Find where the given text appears and provide that cell's center as [x, y] coordinate. 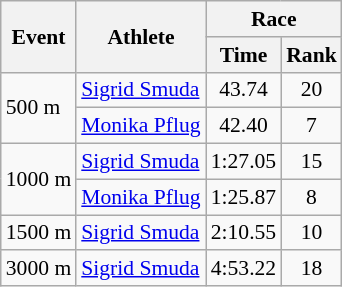
1:25.87 [244, 197]
Race [274, 19]
3000 m [38, 269]
18 [312, 269]
20 [312, 90]
500 m [38, 108]
10 [312, 233]
43.74 [244, 90]
Athlete [140, 36]
42.40 [244, 126]
1500 m [38, 233]
Time [244, 55]
2:10.55 [244, 233]
1000 m [38, 180]
7 [312, 126]
4:53.22 [244, 269]
15 [312, 162]
8 [312, 197]
1:27.05 [244, 162]
Event [38, 36]
Rank [312, 55]
